Pinpoint the cell where the given text exists, returning its (x, y) midpoint coordinate. 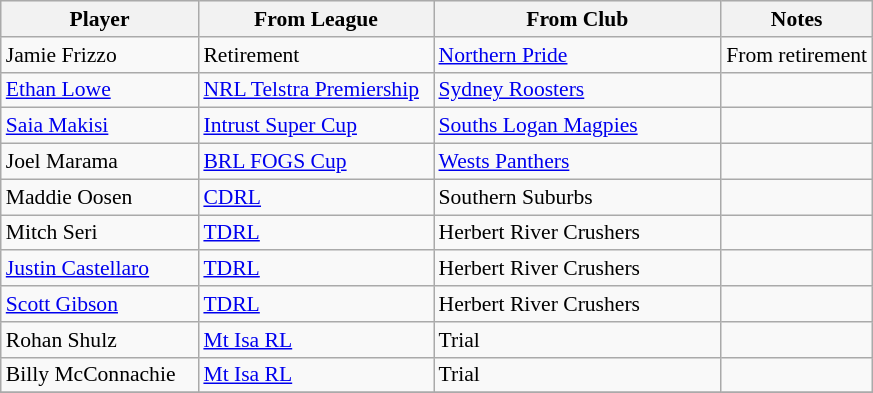
CDRL (316, 197)
Saia Makisi (100, 126)
Northern Pride (578, 55)
Billy McConnachie (100, 375)
From League (316, 19)
Notes (796, 19)
Jamie Frizzo (100, 55)
Retirement (316, 55)
Scott Gibson (100, 304)
Sydney Roosters (578, 90)
From retirement (796, 55)
Souths Logan Magpies (578, 126)
NRL Telstra Premiership (316, 90)
Rohan Shulz (100, 340)
Maddie Oosen (100, 197)
From Club (578, 19)
Player (100, 19)
Wests Panthers (578, 162)
Ethan Lowe (100, 90)
Intrust Super Cup (316, 126)
Southern Suburbs (578, 197)
BRL FOGS Cup (316, 162)
Mitch Seri (100, 233)
Justin Castellaro (100, 269)
Joel Marama (100, 162)
